Find where the given text appears and provide that cell's center as (x, y) coordinate. 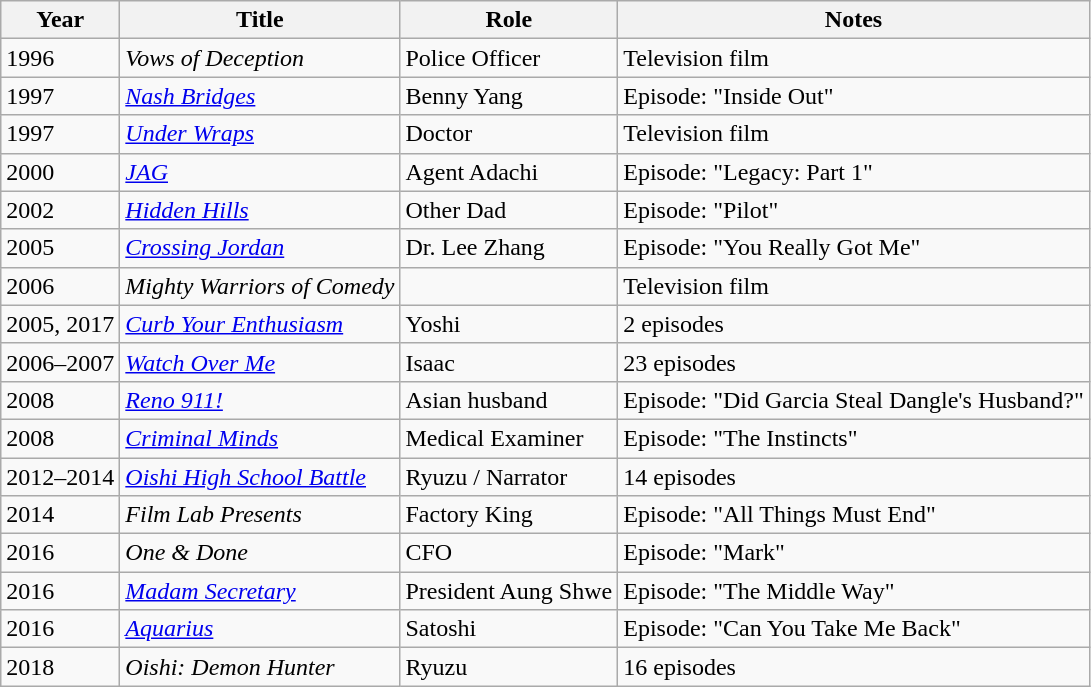
Satoshi (509, 629)
Benny Yang (509, 96)
Episode: "You Really Got Me" (854, 248)
Factory King (509, 515)
Medical Examiner (509, 438)
CFO (509, 553)
2005, 2017 (60, 324)
Dr. Lee Zhang (509, 248)
16 episodes (854, 667)
Vows of Deception (260, 58)
Episode: "Did Garcia Steal Dangle's Husband?" (854, 400)
Episode: "The Middle Way" (854, 591)
1996 (60, 58)
14 episodes (854, 477)
2012–2014 (60, 477)
Curb Your Enthusiasm (260, 324)
2006–2007 (60, 362)
Yoshi (509, 324)
2 episodes (854, 324)
Oishi: Demon Hunter (260, 667)
One & Done (260, 553)
Police Officer (509, 58)
Ryuzu (509, 667)
Episode: "Pilot" (854, 210)
Hidden Hills (260, 210)
Reno 911! (260, 400)
Oishi High School Battle (260, 477)
Episode: "Mark" (854, 553)
Isaac (509, 362)
Doctor (509, 134)
Watch Over Me (260, 362)
Year (60, 20)
JAG (260, 172)
2000 (60, 172)
2002 (60, 210)
Aquarius (260, 629)
Film Lab Presents (260, 515)
Episode: "Legacy: Part 1" (854, 172)
Ryuzu / Narrator (509, 477)
Agent Adachi (509, 172)
Asian husband (509, 400)
2018 (60, 667)
Episode: "All Things Must End" (854, 515)
Episode: "Inside Out" (854, 96)
23 episodes (854, 362)
Crossing Jordan (260, 248)
Nash Bridges (260, 96)
2005 (60, 248)
Episode: "The Instincts" (854, 438)
Madam Secretary (260, 591)
Title (260, 20)
Mighty Warriors of Comedy (260, 286)
Other Dad (509, 210)
2006 (60, 286)
Notes (854, 20)
Criminal Minds (260, 438)
Role (509, 20)
Episode: "Can You Take Me Back" (854, 629)
President Aung Shwe (509, 591)
2014 (60, 515)
Under Wraps (260, 134)
